Return the (X, Y) coordinate for the center point of the cell that contains the specified text.  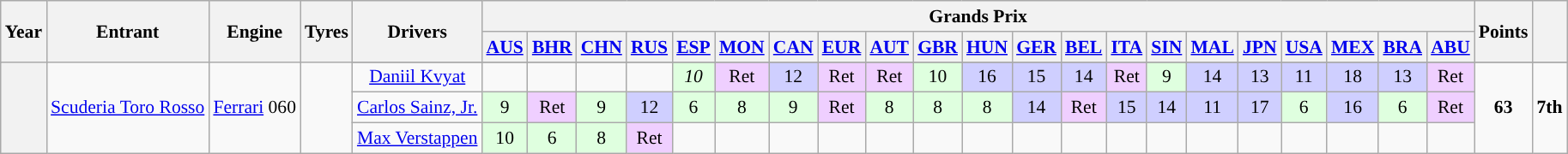
Daniil Kvyat (417, 77)
Scuderia Toro Rosso (127, 108)
GBR (937, 47)
JPN (1260, 47)
Points (1504, 31)
ABU (1450, 47)
USA (1305, 47)
Engine (254, 31)
63 (1504, 108)
Max Verstappen (417, 139)
Grands Prix (978, 16)
ITA (1126, 47)
17 (1260, 108)
AUT (889, 47)
CAN (793, 47)
18 (1353, 77)
AUS (505, 47)
7th (1550, 108)
Tyres (326, 31)
BHR (553, 47)
BEL (1083, 47)
EUR (842, 47)
Drivers (417, 31)
Year (24, 31)
MEX (1353, 47)
MON (742, 47)
BRA (1402, 47)
RUS (649, 47)
ESP (693, 47)
Carlos Sainz, Jr. (417, 108)
MAL (1212, 47)
Ferrari 060 (254, 108)
GER (1037, 47)
CHN (602, 47)
HUN (987, 47)
Entrant (127, 31)
SIN (1166, 47)
